Locate the cell with the specified text and output its (X, Y) center coordinate. 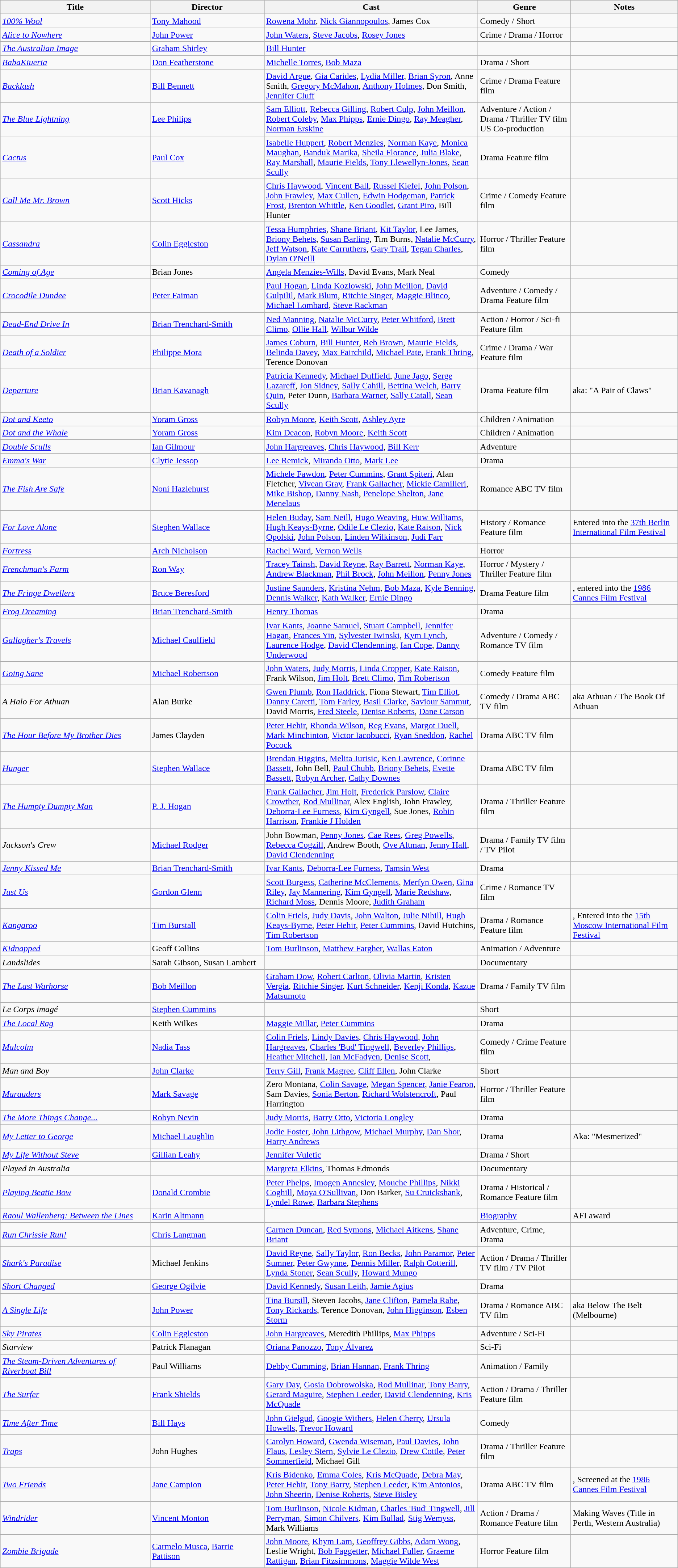
Played in Australia (75, 1169)
Carolyn Howard, Gwenda Wiseman, Paul Davies, John Flaus, Lesley Stern, Sylvie Le Clezio, Drew Cottle, Peter Sommerfield, Michael Gill (371, 1451)
John Gielgud, Googie Withers, Helen Cherry, Ursula Howells, Trevor Howard (371, 1422)
, Entered into the 15th Moscow International Film Festival (624, 925)
Colin Friels, Judy Davis, John Walton, Julie Nihill, Hugh Keays-Byrne, Peter Hehir, Peter Cummins, David Hutchins, Tim Robertson (371, 925)
Comedy / Short (524, 21)
Adventure / Comedy / Romance TV film (524, 640)
Horror / Mystery / Thriller Feature film (524, 569)
Run Chrissie Run! (75, 1234)
Cast (371, 7)
Robyn Nevin (207, 1117)
Peter Hehir, Rhonda Wilson, Reg Evans, Margot Duell, Mark Minchinton, Victor Iacobucci, Ryan Sneddon, Rachel Pocock (371, 735)
Going Sane (75, 673)
The Steam-Driven Adventures of Riverboat Bill (75, 1366)
Frank Shields (207, 1394)
Maggie Millar, Peter Cummins (371, 1023)
Sarah Gibson, Susan Lambert (207, 962)
Debby Cumming, Brian Hannan, Frank Thring (371, 1366)
Double Sculls (75, 447)
Hunger (75, 768)
Just Us (75, 892)
AFI award (624, 1216)
Drama / Family TV film / TV Pilot (524, 845)
Graham Dow, Robert Carlton, Olivia Martin, Kristen Vergia, Ritchie Singer, Kurt Schneider, Kenji Konda, Kazue Matsumoto (371, 986)
Philippe Mora (207, 353)
Tom Burlinson, Nicole Kidman, Charles 'Bud' Tingwell, Jill Perryman, Simon Chilvers, Kim Bullad, Stig Wemyss, Mark Williams (371, 1518)
Jodie Foster, John Lithgow, Michael Murphy, Dan Shor, Harry Andrews (371, 1136)
John Waters, Judy Morris, Linda Cropper, Kate Raison, Frank Wilson, Jim Holt, Brett Climo, Tim Robertson (371, 673)
Drama / Historical / Romance Feature film (524, 1192)
Rowena Mohr, Nick Giannopoulos, James Cox (371, 21)
aka Athuan / The Book Of Athuan (624, 701)
P. J. Hogan (207, 806)
Judy Morris, Barry Otto, Victoria Longley (371, 1117)
Alan Burke (207, 701)
Ivar Kants, Deborra-Lee Furness, Tamsin West (371, 868)
Fortress (75, 551)
Chris Langman (207, 1234)
Raoul Wallenberg: Between the Lines (75, 1216)
Short Changed (75, 1286)
BabaKiueria (75, 62)
Kris Bidenko, Emma Coles, Kris McQuade, Debra May, Peter Hehir, Tony Barry, Stephen Leeder, Kim Antonios, John Sheerin, Denise Roberts, Steve Bisley (371, 1484)
Marauders (75, 1094)
Ian Gilmour (207, 447)
Romance ABC TV film (524, 489)
Kangaroo (75, 925)
Le Corps imagé (75, 1009)
Paul Cox (207, 157)
Genre (524, 7)
Animation / Family (524, 1366)
Donald Crombie (207, 1192)
The Local Rag (75, 1023)
Brian Kavanagh (207, 391)
Scott Burgess, Catherine McClements, Merfyn Owen, Gina Riley, Jay Mannering, Kim Gyngell, Marie Redshaw, Richard Moss, Dennis Moore, Judith Graham (371, 892)
Michael Jenkins (207, 1263)
Adventure / Action / Drama / Thriller TV film US Co-production (524, 119)
John Clarke (207, 1070)
Dead-End Drive In (75, 324)
Tina Bursill, Steven Jacobs, Jane Clifton, Pamela Rabe, Tony Rickards, Terence Donovan, John Higginson, Esben Storm (371, 1310)
Biography (524, 1216)
Gary Day, Gosia Dobrowolska, Rod Mullinar, Tony Barry, Gerard Maguire, Stephen Leeder, David Clendenning, Kris McQuade (371, 1394)
David Argue, Gia Carides, Lydia Miller, Brian Syron, Anne Smith, Gregory McMahon, Anthony Holmes, Don Smith, Jennifer Cluff (371, 86)
Bill Hunter (371, 49)
Kim Deacon, Robyn Moore, Keith Scott (371, 433)
Landslides (75, 962)
Action / Drama / Thriller TV film / TV Pilot (524, 1263)
The Fringe Dwellers (75, 593)
Margreta Elkins, Thomas Edmonds (371, 1169)
The More Things Change... (75, 1117)
Tracey Tainsh, David Reyne, Ray Barrett, Norman Kaye, Andrew Blackman, Phil Brock, John Meillon, Penny Jones (371, 569)
The Humpty Dumpty Man (75, 806)
Entered into the 37th Berlin International Film Festival (624, 527)
Michelle Torres, Bob Maza (371, 62)
aka: "A Pair of Claws" (624, 391)
Action / Horror / Sci-fi Feature film (524, 324)
The Last Warhorse (75, 986)
John Waters, Steve Jacobs, Rosey Jones (371, 35)
Carmen Duncan, Red Symons, Michael Aitkens, Shane Briant (371, 1234)
Noni Hazlehurst (207, 489)
Adventure / Sci-Fi (524, 1333)
Peter Faiman (207, 295)
Jackson's Crew (75, 845)
Death of a Soldier (75, 353)
Crime / Drama / Horror (524, 35)
Gillian Leahy (207, 1155)
Notes (624, 7)
Crime / Drama Feature film (524, 86)
For Love Alone (75, 527)
Justine Saunders, Kristina Nehm, Bob Maza, Kyle Benning, Dennis Walker, Kath Walker, Ernie Dingo (371, 593)
John Moore, Khym Lam, Geoffrey Gibbs, Adam Wong, Leslie Wright, Bob Faggetter, Michael Fuller, Graeme Rattigan, Brian Fitzsimmons, Maggie Wilde West (371, 1551)
Jennifer Vuletic (371, 1155)
The Fish Are Safe (75, 489)
Michael Caulfield (207, 640)
Ned Manning, Natalie McCurry, Peter Whitford, Brett Climo, Ollie Hall, Wilbur Wilde (371, 324)
Michael Laughlin (207, 1136)
John Hargreaves, Meredith Phillips, Max Phipps (371, 1333)
Crime / Romance TV film (524, 892)
Geoff Collins (207, 949)
Horror (524, 551)
Jane Campion (207, 1484)
Karin Altmann (207, 1216)
Sci-Fi (524, 1347)
Making Waves (Title in Perth, Western Australia) (624, 1518)
Kidnapped (75, 949)
Vincent Monton (207, 1518)
Action / Drama / Romance Feature film (524, 1518)
Oriana Panozzo, Tony Álvarez (371, 1347)
Henry Thomas (371, 611)
Bill Hays (207, 1422)
Peter Phelps, Imogen Annesley, Mouche Phillips, Nikki Coghill, Moya O'Sullivan, Don Barker, Su Cruickshank, Lyndel Rowe, Barbara Stephens (371, 1192)
Rachel Ward, Vernon Wells (371, 551)
Dot and Keeto (75, 419)
Crime / Drama / War Feature film (524, 353)
Call Me Mr. Brown (75, 201)
Cactus (75, 157)
Lee Remick, Miranda Otto, Mark Lee (371, 460)
My Life Without Steve (75, 1155)
Nadia Tass (207, 1047)
The Blue Lightning (75, 119)
Colin Friels, Lindy Davies, Chris Haywood, John Hargreaves, Charles 'Bud' Tingwell, Beverley Phillips, Heather Mitchell, Ian McFadyen, Denise Scott, (371, 1047)
Gallagher's Travels (75, 640)
Malcolm (75, 1047)
Frenchman's Farm (75, 569)
Windrider (75, 1518)
Director (207, 7)
John Bowman, Penny Jones, Cae Rees, Greg Powells, Rebecca Cogzill, Andrew Booth, Ove Altman, Jenny Hall, David Clendenning (371, 845)
The Australian Image (75, 49)
Animation / Adventure (524, 949)
Scott Hicks (207, 201)
Paul Hogan, Linda Kozlowski, John Meillon, David Gulpilil, Mark Blum, Ritchie Singer, Maggie Blinco, Michael Lombard, Steve Rackman (371, 295)
John Hughes (207, 1451)
Adventure / Comedy / Drama Feature film (524, 295)
aka Below The Belt (Melbourne) (624, 1310)
Bruce Beresford (207, 593)
Man and Boy (75, 1070)
Comedy / Crime Feature film (524, 1047)
George Ogilvie (207, 1286)
Playing Beatie Bow (75, 1192)
Angela Menzies-Wills, David Evans, Mark Neal (371, 272)
My Letter to George (75, 1136)
Michael Rodger (207, 845)
Title (75, 7)
, entered into the 1986 Cannes Film Festival (624, 593)
Zero Montana, Colin Savage, Megan Spencer, Janie Fearon, Sam Davies, Sonia Berton, Richard Wolstencroft, Paul Harrington (371, 1094)
Action / Drama / Thriller Feature film (524, 1394)
Crocodile Dundee (75, 295)
Jenny Kissed Me (75, 868)
Dot and the Whale (75, 433)
Don Featherstone (207, 62)
Sky Pirates (75, 1333)
Adventure, Crime, Drama (524, 1234)
Emma's War (75, 460)
Clytie Jessop (207, 460)
Brian Jones (207, 272)
Brendan Higgins, Melita Jurisic, Ken Lawrence, Corinne Bassett, John Bell, Paul Chubb, Briony Behets, Evette Bassett, Robyn Archer, Cathy Downes (371, 768)
Shark's Paradise (75, 1263)
Horror Feature film (524, 1551)
Drama / Romance ABC TV film (524, 1310)
John Hargreaves, Chris Haywood, Bill Kerr (371, 447)
Aka: "Mesmerized" (624, 1136)
Bill Bennett (207, 86)
Adventure (524, 447)
Keith Wilkes (207, 1023)
Tony Mahood (207, 21)
Terry Gill, Frank Magree, Cliff Ellen, John Clarke (371, 1070)
Tom Burlinson, Matthew Fargher, Wallas Eaton (371, 949)
Crime / Comedy Feature film (524, 201)
Alice to Nowhere (75, 35)
A Single Life (75, 1310)
Mark Savage (207, 1094)
Ron Way (207, 569)
The Hour Before My Brother Dies (75, 735)
Sam Elliott, Rebecca Gilling, Robert Culp, John Meillon, Robert Coleby, Max Phipps, Ernie Dingo, Ray Meagher, Norman Erskine (371, 119)
A Halo For Athuan (75, 701)
Two Friends (75, 1484)
History / Romance Feature film (524, 527)
Robyn Moore, Keith Scott, Ashley Ayre (371, 419)
Coming of Age (75, 272)
Departure (75, 391)
Gordon Glenn (207, 892)
Drama / Romance Feature film (524, 925)
Stephen Cummins (207, 1009)
Arch Nicholson (207, 551)
Backlash (75, 86)
, Screened at the 1986 Cannes Film Festival (624, 1484)
Zombie Brigade (75, 1551)
Tim Burstall (207, 925)
Bob Meillon (207, 986)
James Coburn, Bill Hunter, Reb Brown, Maurie Fields, Belinda Davey, Max Fairchild, Michael Pate, Frank Thring, Terence Donovan (371, 353)
Carmelo Musca, Barrie Pattison (207, 1551)
100% Wool (75, 21)
James Clayden (207, 735)
Traps (75, 1451)
The Surfer (75, 1394)
Time After Time (75, 1422)
Paul Williams (207, 1366)
Graham Shirley (207, 49)
Comedy / Drama ABC TV film (524, 701)
Patrick Flanagan (207, 1347)
David Kennedy, Susan Leith, Jamie Agius (371, 1286)
Drama / Family TV film (524, 986)
Frog Dreaming (75, 611)
Starview (75, 1347)
Michael Robertson (207, 673)
Cassandra (75, 243)
Comedy Feature film (524, 673)
Lee Philips (207, 119)
